Extract the (X, Y) coordinate from the center of the cell holding the provided text.  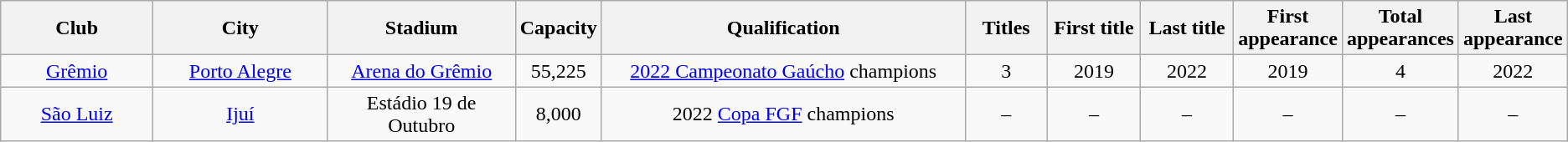
Titles (1006, 28)
8,000 (558, 114)
Total appearances (1400, 28)
Last appearance (1513, 28)
Club (77, 28)
Ijuí (241, 114)
3 (1006, 71)
Stadium (421, 28)
First appearance (1288, 28)
Grêmio (77, 71)
Estádio 19 de Outubro (421, 114)
City (241, 28)
2022 Campeonato Gaúcho champions (783, 71)
First title (1094, 28)
Last title (1188, 28)
Arena do Grêmio (421, 71)
55,225 (558, 71)
Porto Alegre (241, 71)
Qualification (783, 28)
São Luiz (77, 114)
4 (1400, 71)
Capacity (558, 28)
2022 Copa FGF champions (783, 114)
